Pinpoint the cell where the given text exists, returning its (x, y) midpoint coordinate. 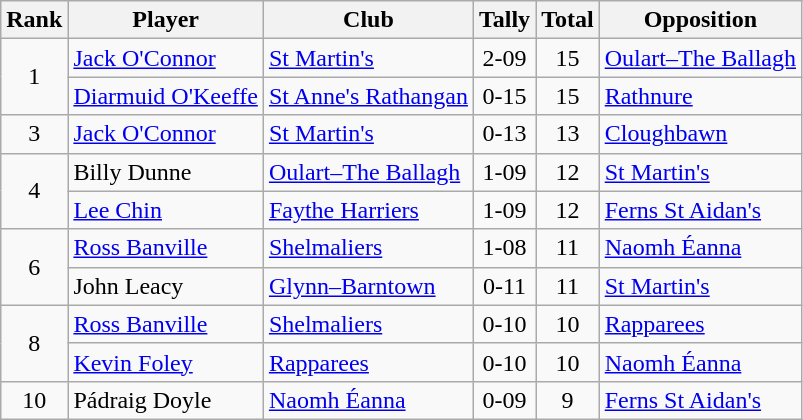
Pádraig Doyle (166, 400)
John Leacy (166, 286)
Player (166, 20)
Cloughbawn (700, 134)
Lee Chin (166, 210)
0-11 (504, 286)
St Anne's Rathangan (368, 96)
Opposition (700, 20)
1 (34, 77)
Rathnure (700, 96)
Rank (34, 20)
Kevin Foley (166, 362)
4 (34, 191)
0-15 (504, 96)
0-09 (504, 400)
Faythe Harriers (368, 210)
Diarmuid O'Keeffe (166, 96)
Tally (504, 20)
2-09 (504, 58)
Billy Dunne (166, 172)
9 (568, 400)
13 (568, 134)
0-13 (504, 134)
8 (34, 343)
Glynn–Barntown (368, 286)
Club (368, 20)
3 (34, 134)
Total (568, 20)
6 (34, 267)
1-08 (504, 248)
